Scan for the cell matching the given text and deliver its [x, y] coordinate at center. 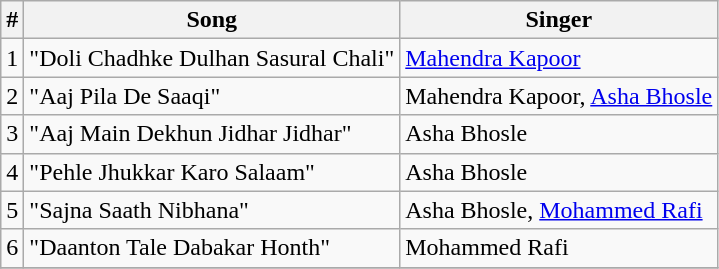
Song [212, 20]
Singer [559, 20]
"Pehle Jhukkar Karo Salaam" [212, 172]
3 [12, 134]
Mahendra Kapoor, Asha Bhosle [559, 96]
"Aaj Main Dekhun Jidhar Jidhar" [212, 134]
1 [12, 58]
# [12, 20]
6 [12, 248]
Mahendra Kapoor [559, 58]
5 [12, 210]
2 [12, 96]
Asha Bhosle, Mohammed Rafi [559, 210]
"Doli Chadhke Dulhan Sasural Chali" [212, 58]
4 [12, 172]
"Aaj Pila De Saaqi" [212, 96]
Mohammed Rafi [559, 248]
"Sajna Saath Nibhana" [212, 210]
"Daanton Tale Dabakar Honth" [212, 248]
